Output the [x, y] coordinate of the center of the cell containing the given text.  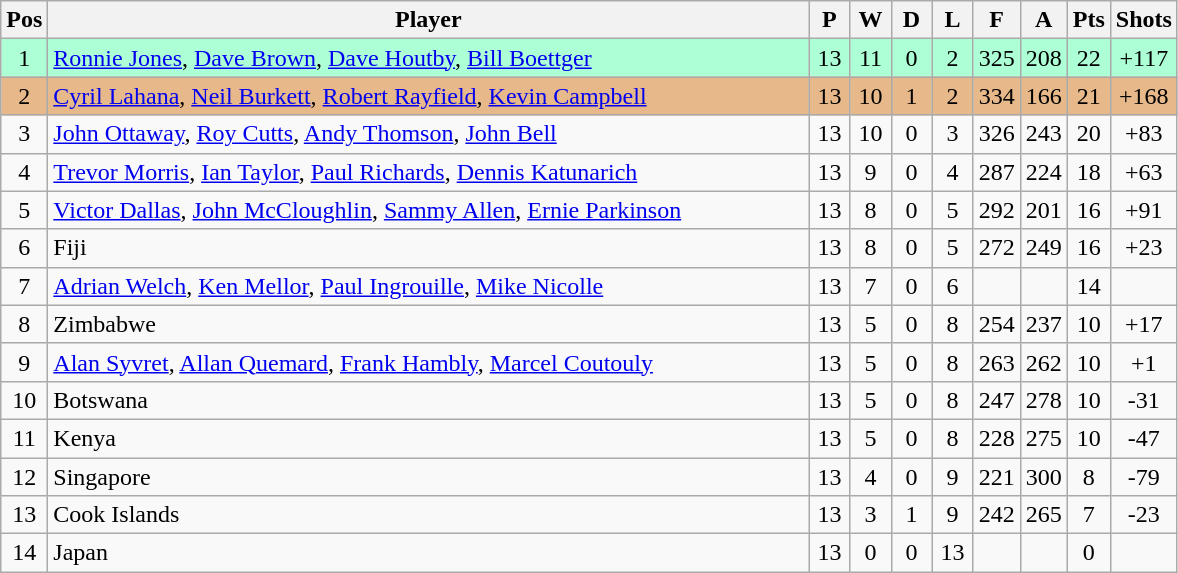
262 [1044, 362]
Botswana [428, 400]
Singapore [428, 477]
-31 [1144, 400]
272 [996, 248]
-47 [1144, 438]
F [996, 20]
Pos [24, 20]
Cyril Lahana, Neil Burkett, Robert Rayfield, Kevin Campbell [428, 96]
Ronnie Jones, Dave Brown, Dave Houtby, Bill Boettger [428, 58]
243 [1044, 134]
+168 [1144, 96]
D [912, 20]
224 [1044, 172]
21 [1088, 96]
Japan [428, 553]
201 [1044, 210]
-79 [1144, 477]
242 [996, 515]
249 [1044, 248]
275 [1044, 438]
300 [1044, 477]
263 [996, 362]
+63 [1144, 172]
292 [996, 210]
Pts [1088, 20]
Fiji [428, 248]
A [1044, 20]
Shots [1144, 20]
208 [1044, 58]
12 [24, 477]
278 [1044, 400]
L [952, 20]
237 [1044, 324]
325 [996, 58]
P [830, 20]
Kenya [428, 438]
287 [996, 172]
+91 [1144, 210]
W [870, 20]
247 [996, 400]
326 [996, 134]
18 [1088, 172]
Cook Islands [428, 515]
166 [1044, 96]
+23 [1144, 248]
Zimbabwe [428, 324]
+83 [1144, 134]
Alan Syvret, Allan Quemard, Frank Hambly, Marcel Coutouly [428, 362]
334 [996, 96]
-23 [1144, 515]
+17 [1144, 324]
265 [1044, 515]
Victor Dallas, John McCloughlin, Sammy Allen, Ernie Parkinson [428, 210]
Adrian Welch, Ken Mellor, Paul Ingrouille, Mike Nicolle [428, 286]
Player [428, 20]
+1 [1144, 362]
22 [1088, 58]
228 [996, 438]
John Ottaway, Roy Cutts, Andy Thomson, John Bell [428, 134]
+117 [1144, 58]
221 [996, 477]
254 [996, 324]
20 [1088, 134]
Trevor Morris, Ian Taylor, Paul Richards, Dennis Katunarich [428, 172]
